Return (x, y) of the center of cell containing provided text 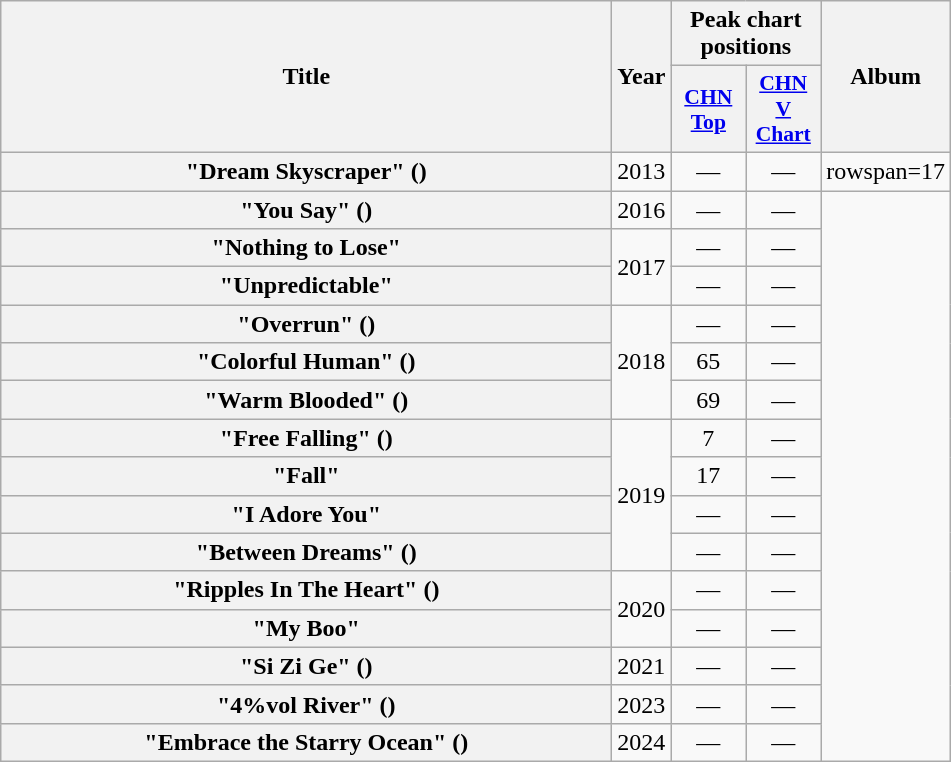
"My Boo" (306, 628)
2023 (642, 704)
Title (306, 77)
"Colorful Human" () (306, 362)
2021 (642, 666)
7 (708, 438)
"Si Zi Ge" () (306, 666)
"Unpredictable" (306, 286)
2020 (642, 609)
2013 (642, 171)
"Embrace the Starry Ocean" () (306, 742)
rowspan=17 (886, 171)
2016 (642, 209)
"Fall" (306, 476)
2017 (642, 267)
17 (708, 476)
Album (886, 77)
"Between Dreams" () (306, 552)
CHN V Chart (784, 110)
"Warm Blooded" () (306, 400)
2024 (642, 742)
69 (708, 400)
"Free Falling" () (306, 438)
"Dream Skyscraper" () (306, 171)
"I Adore You" (306, 514)
"4%vol River" () (306, 704)
Year (642, 77)
CHN Top (708, 110)
"You Say" () (306, 209)
2018 (642, 362)
65 (708, 362)
Peak chart positions (746, 34)
"Nothing to Lose" (306, 248)
"Overrun" () (306, 324)
2019 (642, 495)
"Ripples In The Heart" () (306, 590)
